From the cell containing the given text, extract its center point as (x, y) coordinate. 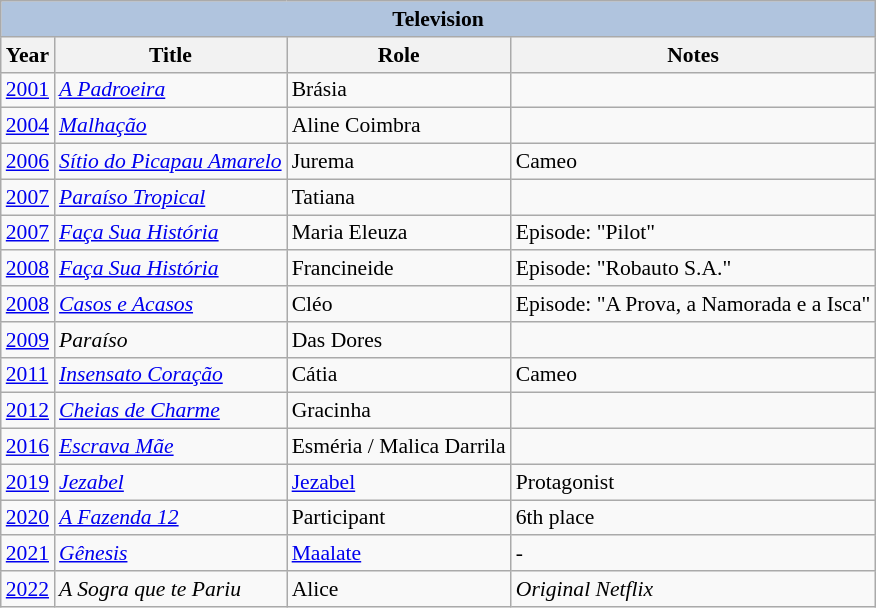
Participant (399, 518)
Title (170, 55)
2021 (28, 554)
Brásia (399, 90)
- (694, 554)
2011 (28, 375)
Cléo (399, 304)
Cheias de Charme (170, 411)
Paraíso Tropical (170, 197)
Insensato Coração (170, 375)
Gênesis (170, 554)
Episode: "A Prova, a Namorada e a Isca" (694, 304)
2009 (28, 340)
2020 (28, 518)
Esméria / Malica Darrila (399, 447)
Paraíso (170, 340)
Jurema (399, 162)
Escrava Mãe (170, 447)
Episode: "Robauto S.A." (694, 269)
Tatiana (399, 197)
Malhação (170, 126)
Cátia (399, 375)
2006 (28, 162)
2001 (28, 90)
2019 (28, 482)
2022 (28, 589)
2012 (28, 411)
2004 (28, 126)
Year (28, 55)
Das Dores (399, 340)
Alice (399, 589)
Maalate (399, 554)
Notes (694, 55)
Original Netflix (694, 589)
Aline Coimbra (399, 126)
Gracinha (399, 411)
Sítio do Picapau Amarelo (170, 162)
A Padroeira (170, 90)
Maria Eleuza (399, 233)
Television (438, 19)
Protagonist (694, 482)
Role (399, 55)
Casos e Acasos (170, 304)
A Fazenda 12 (170, 518)
Episode: "Pilot" (694, 233)
A Sogra que te Pariu (170, 589)
6th place (694, 518)
Francineide (399, 269)
2016 (28, 447)
